Extract the [X, Y] coordinate from the center of the cell holding the provided text.  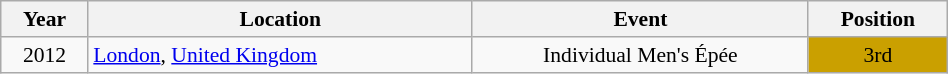
Year [45, 19]
2012 [45, 55]
Individual Men's Épée [640, 55]
3rd [878, 55]
Event [640, 19]
Position [878, 19]
London, United Kingdom [280, 55]
Location [280, 19]
